Pinpoint the cell where the given text exists, returning its (x, y) midpoint coordinate. 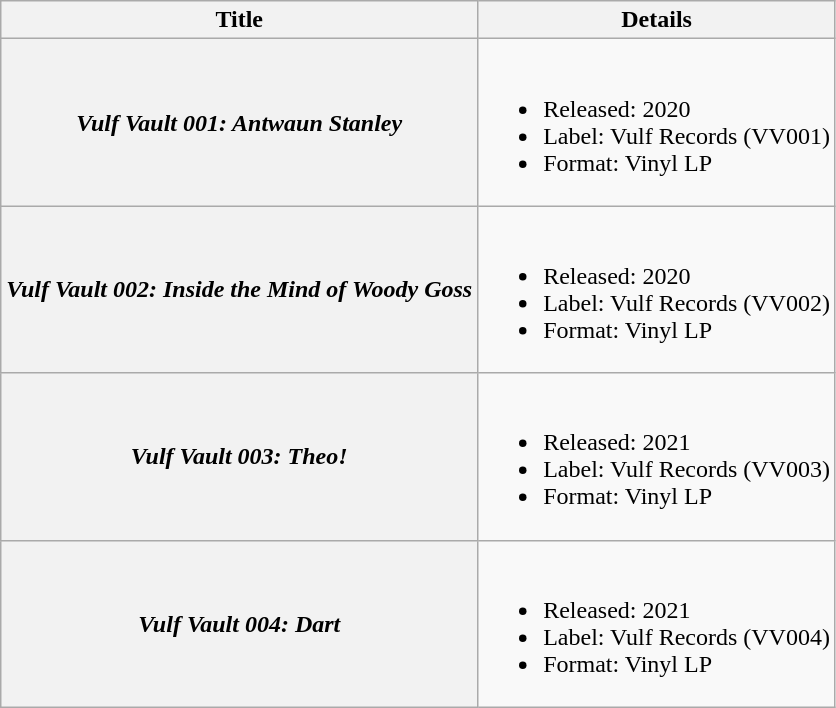
Details (657, 20)
Vulf Vault 002: Inside the Mind of Woody Goss (240, 290)
Released: 2021Label: Vulf Records (VV004)Format: Vinyl LP (657, 624)
Released: 2021Label: Vulf Records (VV003)Format: Vinyl LP (657, 456)
Vulf Vault 001: Antwaun Stanley (240, 122)
Vulf Vault 003: Theo! (240, 456)
Vulf Vault 004: Dart (240, 624)
Released: 2020Label: Vulf Records (VV001)Format: Vinyl LP (657, 122)
Title (240, 20)
Released: 2020Label: Vulf Records (VV002)Format: Vinyl LP (657, 290)
